Find where the given text appears and provide that cell's center as (X, Y) coordinate. 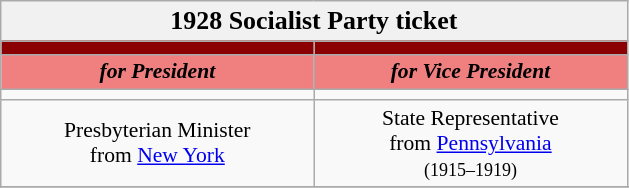
1928 Socialist Party ticket (314, 21)
for President (158, 72)
Presbyterian Ministerfrom New York (158, 144)
for Vice President (470, 72)
State Representativefrom Pennsylvania(1915–1919) (470, 144)
